For the text-containing cell, return its midpoint in [X, Y] coordinate format. 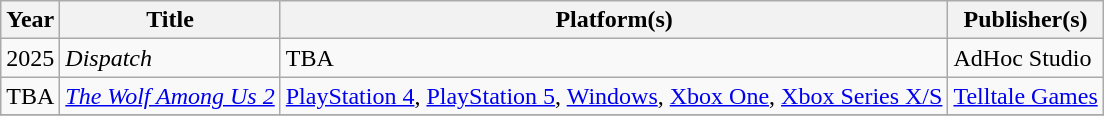
Publisher(s) [1026, 20]
PlayStation 4, PlayStation 5, Windows, Xbox One, Xbox Series X/S [614, 96]
Telltale Games [1026, 96]
Title [170, 20]
Year [30, 20]
2025 [30, 58]
Dispatch [170, 58]
AdHoc Studio [1026, 58]
The Wolf Among Us 2 [170, 96]
Platform(s) [614, 20]
